Return the [x, y] coordinate for the center point of the cell that contains the specified text.  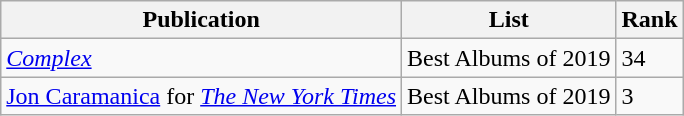
List [509, 20]
3 [650, 96]
34 [650, 58]
Complex [202, 58]
Jon Caramanica for The New York Times [202, 96]
Publication [202, 20]
Rank [650, 20]
